Return the [X, Y] coordinate for the center point of the cell that contains the specified text.  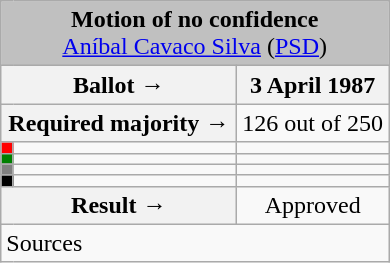
3 April 1987 [313, 85]
Ballot → [119, 85]
126 out of 250 [313, 123]
Result → [119, 205]
Motion of no confidenceAníbal Cavaco Silva (PSD) [195, 34]
Sources [195, 243]
Required majority → [119, 123]
Approved [313, 205]
